Provide the (x, y) coordinate of the cell's center where the given text is located.  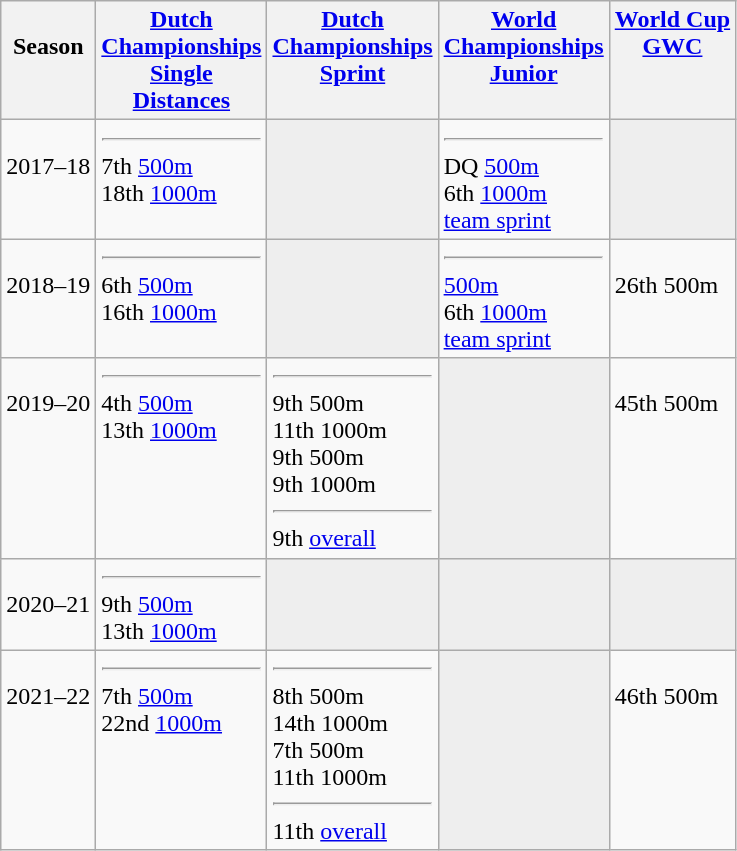
46th 500m (672, 750)
7th 500m 22nd 1000m (182, 750)
7th 500m 18th 1000m (182, 180)
2017–18 (48, 180)
World Cup GWC (672, 60)
8th 500m 14th 1000m 7th 500m 11th 1000m 11th overall (352, 750)
9th 500m 11th 1000m 9th 500m 9th 1000m 9th overall (352, 458)
2020–21 (48, 604)
DQ 500m 6th 1000m team sprint (524, 180)
500m 6th 1000m team sprint (524, 298)
2019–20 (48, 458)
9th 500m 13th 1000m (182, 604)
26th 500m (672, 298)
4th 500m 13th 1000m (182, 458)
World Championships Junior (524, 60)
Dutch Championships Sprint (352, 60)
Dutch Championships Single Distances (182, 60)
6th 500m 16th 1000m (182, 298)
2021–22 (48, 750)
2018–19 (48, 298)
45th 500m (672, 458)
Season (48, 60)
